Identify which cell holds the provided text, then report its (X, Y) central coordinate. 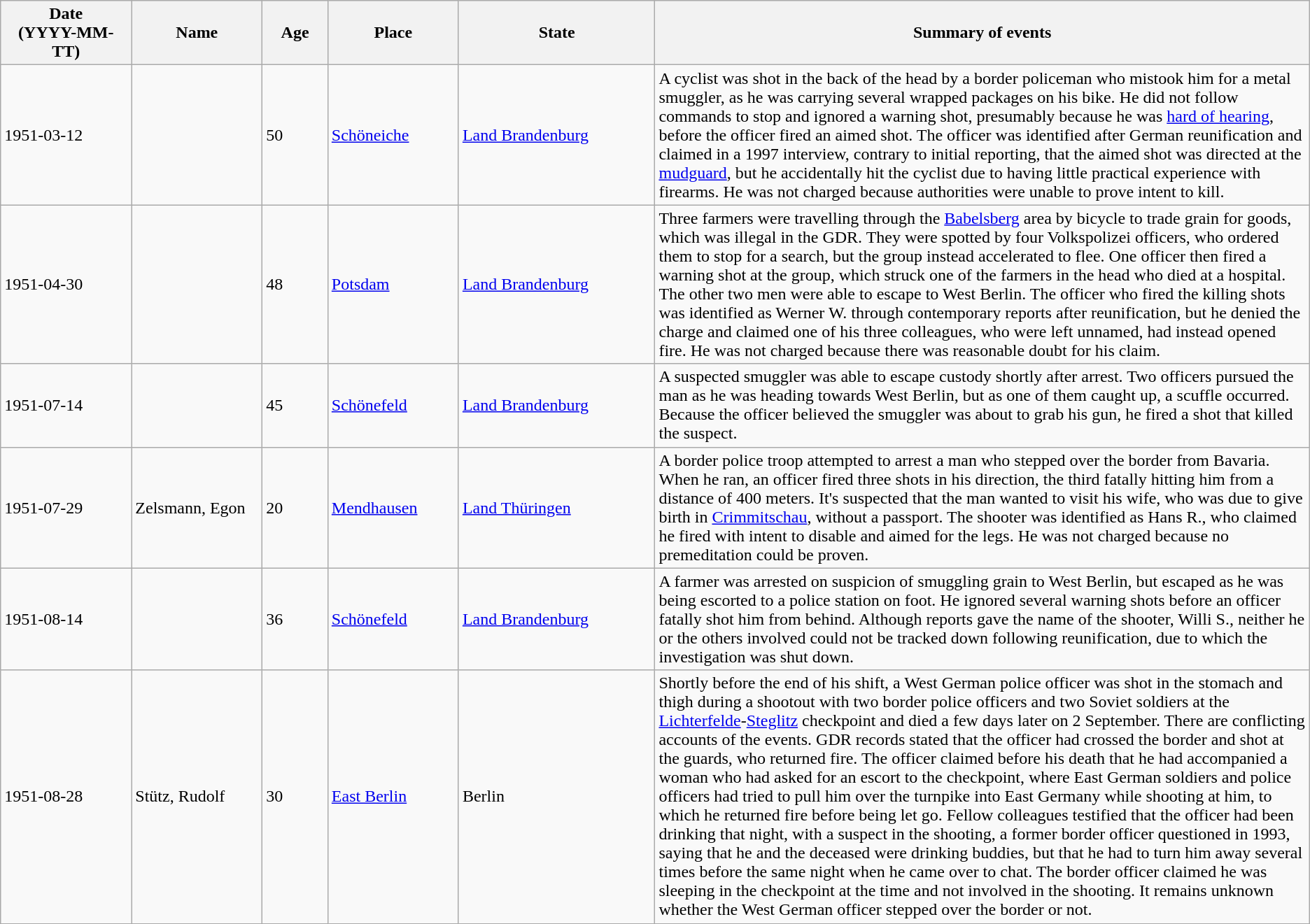
Name (197, 33)
45 (295, 406)
Summary of events (982, 33)
1951-07-14 (66, 406)
36 (295, 619)
Mendhausen (393, 508)
1951-04-30 (66, 284)
Potsdam (393, 284)
Schöneiche (393, 135)
State (557, 33)
Place (393, 33)
Date(YYYY-MM-TT) (66, 33)
1951-08-14 (66, 619)
Land Thüringen (557, 508)
48 (295, 284)
1951-03-12 (66, 135)
Age (295, 33)
East Berlin (393, 797)
Zelsmann, Egon (197, 508)
1951-08-28 (66, 797)
Berlin (557, 797)
30 (295, 797)
1951-07-29 (66, 508)
50 (295, 135)
20 (295, 508)
Stütz, Rudolf (197, 797)
